Pinpoint the cell where the given text exists, returning its (x, y) midpoint coordinate. 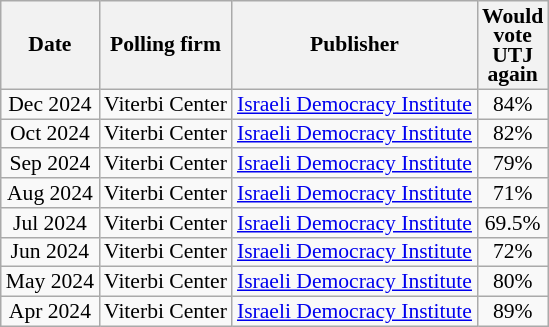
82% (512, 134)
Dec 2024 (50, 104)
Aug 2024 (50, 193)
80% (512, 282)
89% (512, 312)
Publisher (354, 45)
69.5% (512, 223)
Date (50, 45)
72% (512, 252)
Polling firm (166, 45)
71% (512, 193)
WouldvoteUTJagain (512, 45)
79% (512, 164)
May 2024 (50, 282)
Apr 2024 (50, 312)
84% (512, 104)
Oct 2024 (50, 134)
Sep 2024 (50, 164)
Jun 2024 (50, 252)
Jul 2024 (50, 223)
